Search for the cell housing the specified text and yield its [X, Y] center coordinate. 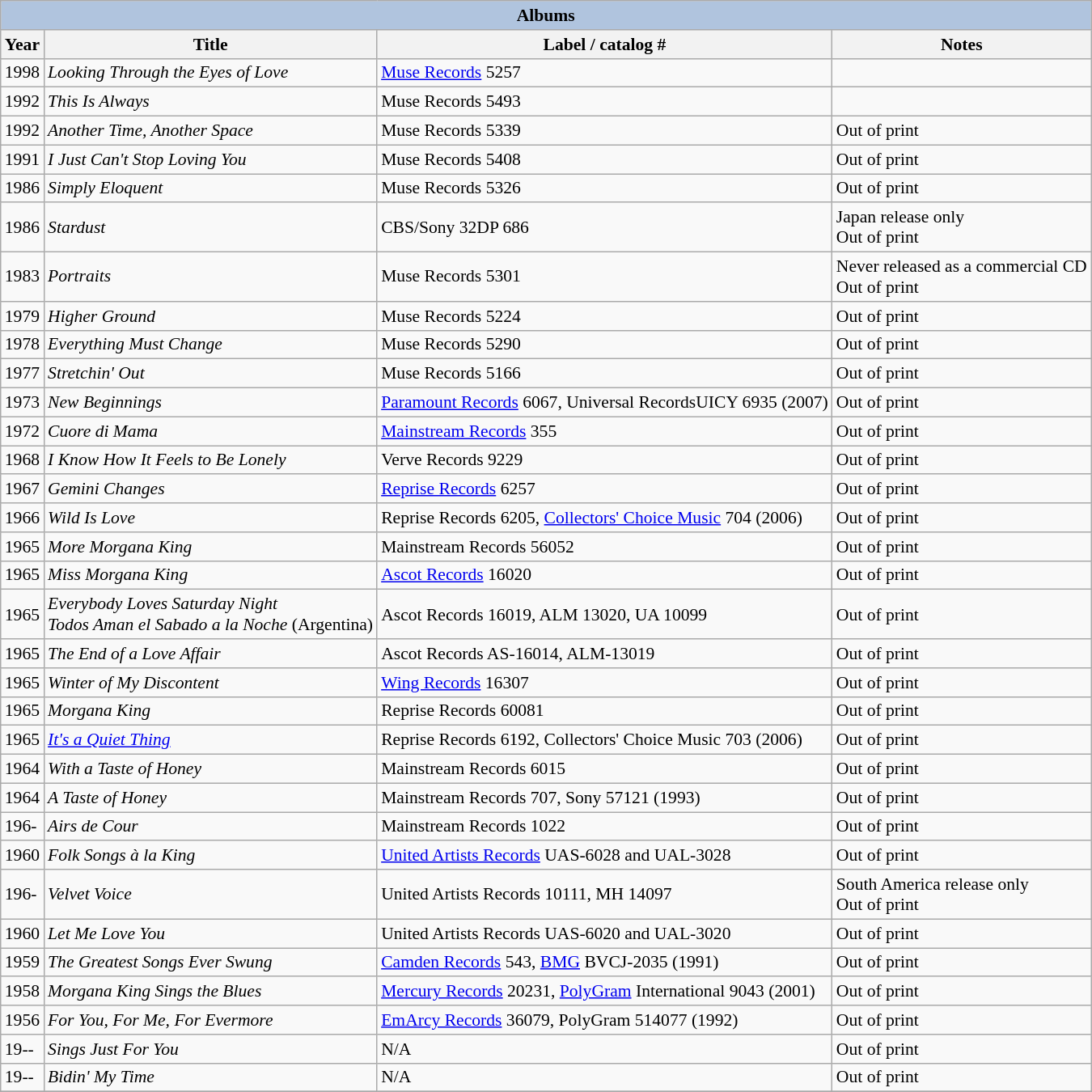
Simply Eloquent [210, 188]
More Morgana King [210, 547]
Mainstream Records 355 [605, 431]
1979 [23, 316]
A Taste of Honey [210, 798]
Japan release only Out of print [962, 228]
South America release only Out of print [962, 895]
New Beginnings [210, 403]
I Just Can't Stop Loving You [210, 159]
Wing Records 16307 [605, 683]
Bidin' My Time [210, 1077]
1998 [23, 73]
1977 [23, 374]
1972 [23, 431]
Mainstream Records 56052 [605, 547]
Muse Records 5290 [605, 345]
Higher Ground [210, 316]
Reprise Records 6192, Collectors' Choice Music 703 (2006) [605, 740]
Morgana King Sings the Blues [210, 992]
Muse Records 5301 [605, 277]
Everything Must Change [210, 345]
CBS/Sony 32DP 686 [605, 228]
United Artists Records UAS-6020 and UAL-3020 [605, 933]
Muse Records 5224 [605, 316]
Everybody Loves Saturday Night Todos Aman el Sabado a la Noche (Argentina) [210, 615]
Paramount Records 6067, Universal RecordsUICY 6935 (2007) [605, 403]
Muse Records 5339 [605, 131]
1983 [23, 277]
Muse Records 5166 [605, 374]
Verve Records 9229 [605, 460]
Wild Is Love [210, 518]
With a Taste of Honey [210, 769]
1966 [23, 518]
Year [23, 44]
Mainstream Records 1022 [605, 827]
Muse Records 5493 [605, 102]
Portraits [210, 277]
Winter of My Discontent [210, 683]
Morgana King [210, 711]
Reprise Records 6257 [605, 489]
Miss Morgana King [210, 575]
Airs de Cour [210, 827]
1958 [23, 992]
Let Me Love You [210, 933]
Mercury Records 20231, PolyGram International 9043 (2001) [605, 992]
Ascot Records 16020 [605, 575]
Reprise Records 60081 [605, 711]
Looking Through the Eyes of Love [210, 73]
Muse Records 5326 [605, 188]
The End of a Love Affair [210, 654]
Ascot Records AS-16014, ALM-13019 [605, 654]
Mainstream Records 6015 [605, 769]
1967 [23, 489]
1959 [23, 963]
Stardust [210, 228]
Gemini Changes [210, 489]
Never released as a commercial CD Out of print [962, 277]
1968 [23, 460]
1991 [23, 159]
Another Time, Another Space [210, 131]
Muse Records 5257 [605, 73]
It's a Quiet Thing [210, 740]
Folk Songs à la King [210, 856]
Title [210, 44]
Notes [962, 44]
Cuore di Mama [210, 431]
Reprise Records 6205, Collectors' Choice Music 704 (2006) [605, 518]
Label / catalog # [605, 44]
1978 [23, 345]
United Artists Records UAS-6028 and UAL-3028 [605, 856]
For You, For Me, For Evermore [210, 1020]
EmArcy Records 36079, PolyGram 514077 (1992) [605, 1020]
United Artists Records 10111, MH 14097 [605, 895]
I Know How It Feels to Be Lonely [210, 460]
Camden Records 543, BMG BVCJ-2035 (1991) [605, 963]
Velvet Voice [210, 895]
Ascot Records 16019, ALM 13020, UA 10099 [605, 615]
Sings Just For You [210, 1049]
Stretchin' Out [210, 374]
1973 [23, 403]
Muse Records 5408 [605, 159]
Mainstream Records 707, Sony 57121 (1993) [605, 798]
The Greatest Songs Ever Swung [210, 963]
This Is Always [210, 102]
1956 [23, 1020]
Albums [546, 15]
